Return [x, y] of the center of cell containing provided text 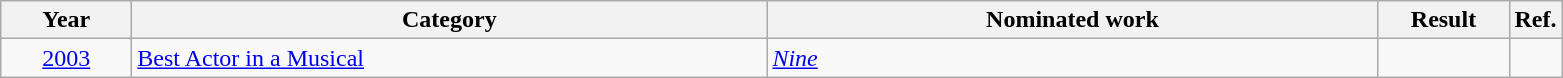
2003 [66, 58]
Nominated work [1072, 20]
Nine [1072, 58]
Ref. [1536, 20]
Year [66, 20]
Result [1444, 20]
Best Actor in a Musical [450, 58]
Category [450, 20]
